From the cell containing the given text, extract its center point as [x, y] coordinate. 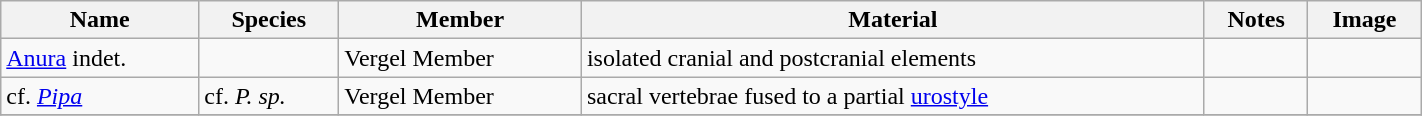
Material [892, 20]
Member [460, 20]
isolated cranial and postcranial elements [892, 58]
cf. P. sp. [269, 96]
Notes [1256, 20]
sacral vertebrae fused to a partial urostyle [892, 96]
Name [100, 20]
Species [269, 20]
Anura indet. [100, 58]
cf. Pipa [100, 96]
Image [1364, 20]
